Identify which cell holds the provided text, then report its [x, y] central coordinate. 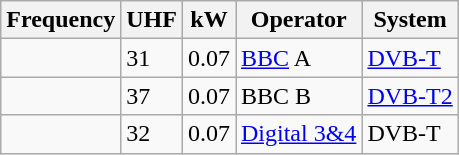
System [410, 20]
kW [208, 20]
37 [152, 96]
UHF [152, 20]
BBC A [299, 58]
DVB-T2 [410, 96]
Operator [299, 20]
Digital 3&4 [299, 134]
Frequency [61, 20]
32 [152, 134]
BBC B [299, 96]
31 [152, 58]
